Return [x, y] of the center of cell containing provided text 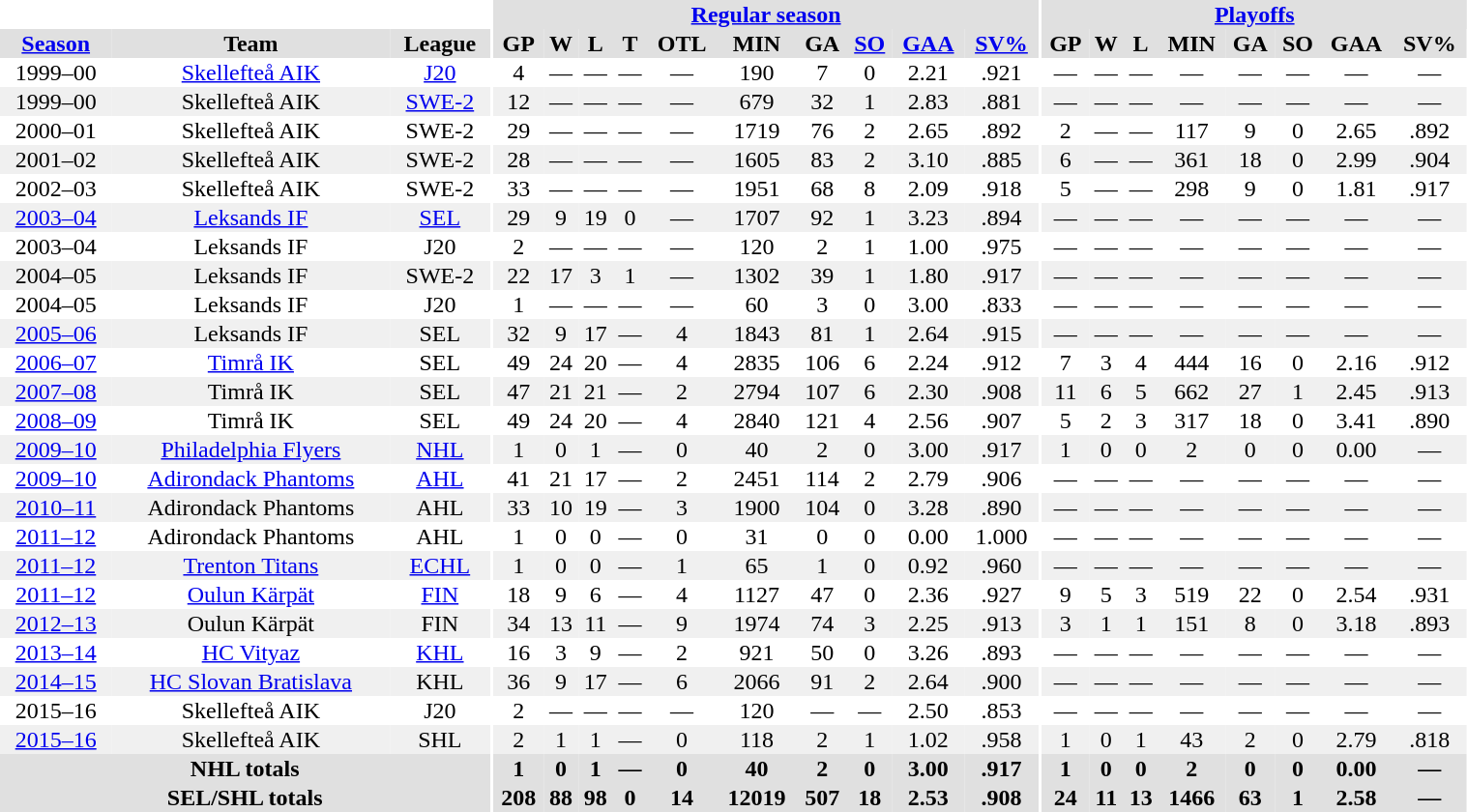
2.83 [928, 101]
3.18 [1356, 623]
2.45 [1356, 391]
107 [822, 391]
Playoffs [1255, 14]
28 [518, 159]
Season [56, 43]
76 [822, 130]
98 [596, 797]
3.23 [928, 217]
34 [518, 623]
1466 [1191, 797]
2.24 [928, 362]
1.00 [928, 246]
298 [1191, 188]
2.30 [928, 391]
2010–11 [56, 507]
50 [822, 652]
League [439, 43]
1605 [757, 159]
.921 [1002, 72]
91 [822, 681]
1707 [757, 217]
.975 [1002, 246]
.894 [1002, 217]
.900 [1002, 681]
88 [561, 797]
2794 [757, 391]
.833 [1002, 304]
2.56 [928, 420]
444 [1191, 362]
74 [822, 623]
NHL totals [245, 768]
1.81 [1356, 188]
39 [822, 275]
2.54 [1356, 594]
.853 [1002, 710]
2002–03 [56, 188]
3.26 [928, 652]
SEL/SHL totals [245, 797]
.927 [1002, 594]
2840 [757, 420]
41 [518, 478]
1900 [757, 507]
104 [822, 507]
1974 [757, 623]
1951 [757, 188]
2.25 [928, 623]
Team [250, 43]
3.28 [928, 507]
1843 [757, 333]
1.000 [1002, 536]
2.16 [1356, 362]
1719 [757, 130]
43 [1191, 739]
2012–13 [56, 623]
2013–14 [56, 652]
190 [757, 72]
1127 [757, 594]
1302 [757, 275]
208 [518, 797]
3.10 [928, 159]
83 [822, 159]
2000–01 [56, 130]
36 [518, 681]
2.58 [1356, 797]
.958 [1002, 739]
HC Vityaz [250, 652]
507 [822, 797]
2008–09 [56, 420]
.915 [1002, 333]
Regular season [766, 14]
921 [757, 652]
121 [822, 420]
.881 [1002, 101]
12019 [757, 797]
317 [1191, 420]
31 [757, 536]
ECHL [439, 565]
1.80 [928, 275]
Trenton Titans [250, 565]
.818 [1429, 739]
2835 [757, 362]
519 [1191, 594]
63 [1250, 797]
Philadelphia Flyers [250, 449]
1.02 [928, 739]
361 [1191, 159]
.906 [1002, 478]
2001–02 [56, 159]
.885 [1002, 159]
65 [757, 565]
14 [683, 797]
0.92 [928, 565]
2006–07 [56, 362]
60 [757, 304]
2.36 [928, 594]
2.09 [928, 188]
2014–15 [56, 681]
2007–08 [56, 391]
2.50 [928, 710]
662 [1191, 391]
.931 [1429, 594]
.907 [1002, 420]
106 [822, 362]
2451 [757, 478]
HC Slovan Bratislava [250, 681]
T [631, 43]
118 [757, 739]
679 [757, 101]
114 [822, 478]
2005–06 [56, 333]
12 [518, 101]
27 [1250, 391]
2.99 [1356, 159]
2.21 [928, 72]
68 [822, 188]
117 [1191, 130]
.960 [1002, 565]
2066 [757, 681]
.918 [1002, 188]
.904 [1429, 159]
SHL [439, 739]
81 [822, 333]
92 [822, 217]
10 [561, 507]
151 [1191, 623]
3.41 [1356, 420]
OTL [683, 43]
NHL [439, 449]
2.53 [928, 797]
